Extract the (x, y) coordinate from the center of the cell holding the provided text.  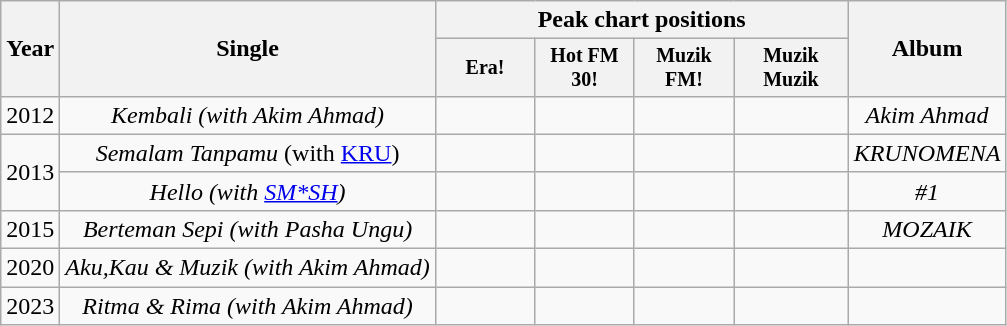
2020 (30, 268)
Peak chart positions (642, 20)
2023 (30, 306)
Single (248, 49)
Muzik FM! (684, 68)
Ritma & Rima (with Akim Ahmad) (248, 306)
Hello (with SM*SH) (248, 191)
Year (30, 49)
Kembali (with Akim Ahmad) (248, 115)
Aku,Kau & Muzik (with Akim Ahmad) (248, 268)
Hot FM 30! (584, 68)
Album (927, 49)
2013 (30, 172)
Berteman Sepi (with Pasha Ungu) (248, 229)
KRUNOMENA (927, 153)
MOZAIK (927, 229)
#1 (927, 191)
Semalam Tanpamu (with KRU) (248, 153)
Akim Ahmad (927, 115)
Muzik Muzik (791, 68)
2015 (30, 229)
Era! (484, 68)
2012 (30, 115)
